Find where the given text appears and provide that cell's center as [x, y] coordinate. 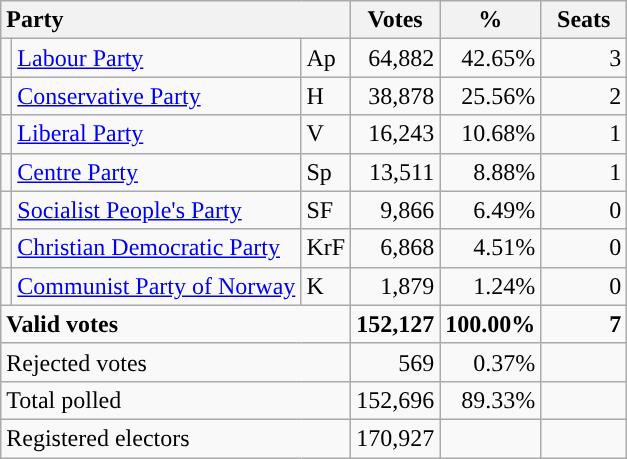
6.49% [490, 210]
Communist Party of Norway [156, 286]
Valid votes [176, 324]
64,882 [396, 58]
Registered electors [176, 438]
10.68% [490, 134]
KrF [326, 248]
569 [396, 362]
2 [584, 96]
4.51% [490, 248]
Votes [396, 20]
9,866 [396, 210]
13,511 [396, 172]
Socialist People's Party [156, 210]
1.24% [490, 286]
Centre Party [156, 172]
Rejected votes [176, 362]
7 [584, 324]
SF [326, 210]
Liberal Party [156, 134]
H [326, 96]
Party [176, 20]
3 [584, 58]
Total polled [176, 400]
0.37% [490, 362]
Labour Party [156, 58]
25.56% [490, 96]
Christian Democratic Party [156, 248]
38,878 [396, 96]
8.88% [490, 172]
Conservative Party [156, 96]
42.65% [490, 58]
152,696 [396, 400]
% [490, 20]
1,879 [396, 286]
V [326, 134]
152,127 [396, 324]
89.33% [490, 400]
170,927 [396, 438]
K [326, 286]
16,243 [396, 134]
6,868 [396, 248]
Seats [584, 20]
Ap [326, 58]
Sp [326, 172]
100.00% [490, 324]
